Output the (x, y) coordinate of the center of the cell containing the given text.  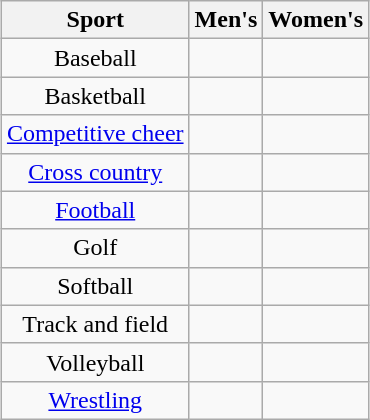
Baseball (95, 58)
Men's (226, 20)
Wrestling (95, 400)
Competitive cheer (95, 134)
Cross country (95, 172)
Sport (95, 20)
Football (95, 210)
Volleyball (95, 362)
Basketball (95, 96)
Softball (95, 286)
Women's (316, 20)
Golf (95, 248)
Track and field (95, 324)
